Provide the [x, y] coordinate of the cell's center where the given text is located.  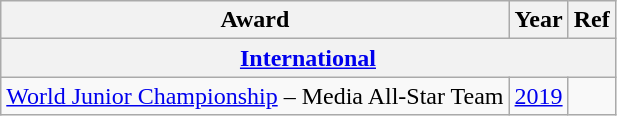
World Junior Championship – Media All-Star Team [255, 96]
Year [538, 20]
International [308, 58]
Award [255, 20]
Ref [592, 20]
2019 [538, 96]
